Detect which cell encompasses the target text, then output its (X, Y) center coordinate. 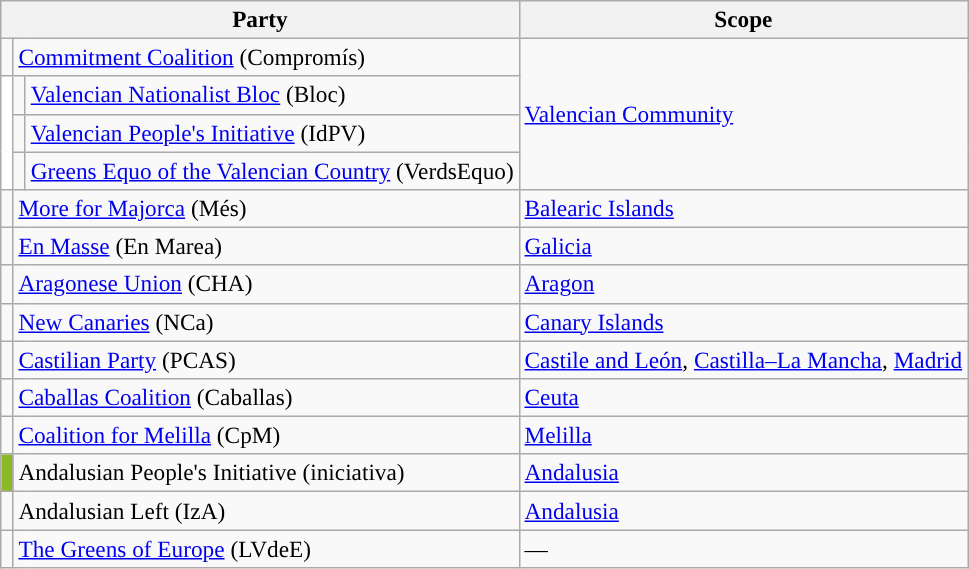
Greens Equo of the Valencian Country (VerdsEquo) (272, 170)
— (743, 548)
Melilla (743, 435)
Ceuta (743, 397)
Castile and León, Castilla–La Mancha, Madrid (743, 359)
Andalusian People's Initiative (iniciativa) (266, 473)
Valencian Nationalist Bloc (Bloc) (272, 95)
Coalition for Melilla (CpM) (266, 435)
New Canaries (NCa) (266, 322)
Canary Islands (743, 322)
Valencian People's Initiative (IdPV) (272, 133)
En Masse (En Marea) (266, 246)
Galicia (743, 246)
Valencian Community (743, 114)
Balearic Islands (743, 208)
Aragon (743, 284)
Caballas Coalition (Caballas) (266, 397)
Aragonese Union (CHA) (266, 284)
The Greens of Europe (LVdeE) (266, 548)
Party (260, 19)
Castilian Party (PCAS) (266, 359)
Commitment Coalition (Compromís) (266, 57)
Andalusian Left (IzA) (266, 510)
More for Majorca (Més) (266, 208)
Scope (743, 19)
